Identify which cell holds the provided text, then report its (x, y) central coordinate. 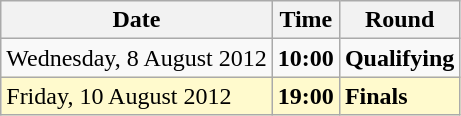
Round (399, 20)
Finals (399, 96)
Wednesday, 8 August 2012 (137, 58)
Qualifying (399, 58)
Date (137, 20)
19:00 (306, 96)
10:00 (306, 58)
Time (306, 20)
Friday, 10 August 2012 (137, 96)
